Capture the cell that displays the provided text and extract its (x, y) central coordinate. 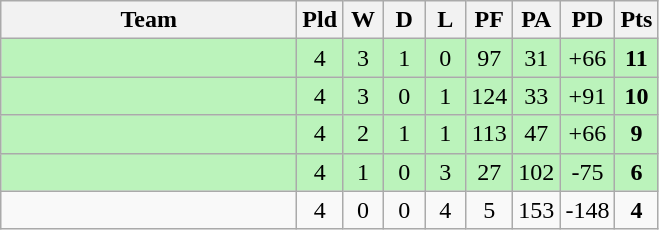
PA (536, 20)
97 (490, 58)
6 (636, 172)
D (404, 20)
PD (588, 20)
9 (636, 134)
102 (536, 172)
2 (364, 134)
124 (490, 96)
PF (490, 20)
153 (536, 210)
-148 (588, 210)
Pts (636, 20)
113 (490, 134)
27 (490, 172)
11 (636, 58)
10 (636, 96)
47 (536, 134)
5 (490, 210)
Team (149, 20)
W (364, 20)
31 (536, 58)
+91 (588, 96)
L (446, 20)
33 (536, 96)
-75 (588, 172)
Pld (320, 20)
